Output the [X, Y] coordinate of the center of the cell containing the given text.  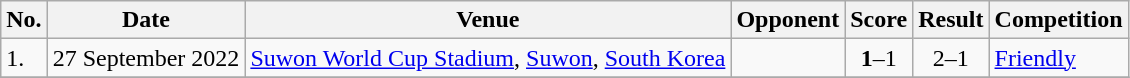
Score [879, 20]
Result [951, 20]
Date [146, 20]
Opponent [788, 20]
1. [24, 58]
1–1 [879, 58]
2–1 [951, 58]
No. [24, 20]
27 September 2022 [146, 58]
Friendly [1058, 58]
Venue [488, 20]
Suwon World Cup Stadium, Suwon, South Korea [488, 58]
Competition [1058, 20]
